Detect which cell encompasses the target text, then output its (x, y) center coordinate. 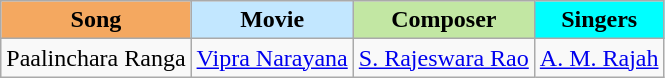
S. Rajeswara Rao (444, 58)
Movie (272, 20)
A. M. Rajah (599, 58)
Vipra Narayana (272, 58)
Paalinchara Ranga (96, 58)
Song (96, 20)
Composer (444, 20)
Singers (599, 20)
